From the cell containing the given text, extract its center point as (x, y) coordinate. 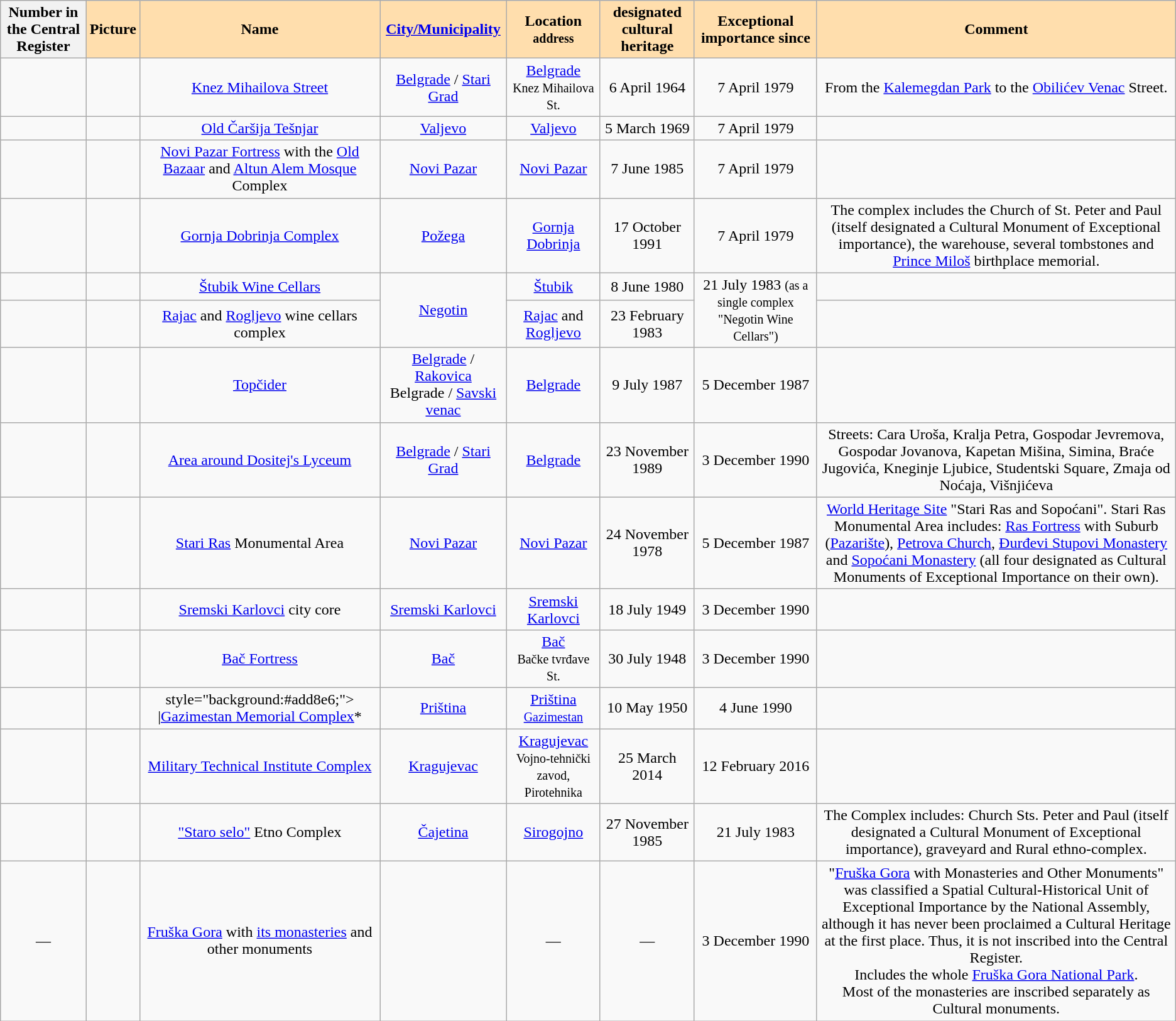
Priština (444, 707)
Rajac andRogljevo (553, 324)
27 November 1985 (647, 833)
Bač (444, 658)
Belgrade / RakovicaBelgrade / Savski venac (444, 385)
4 June 1990 (755, 707)
21 July 1983 (as a single complex "Negotin Wine Cellars") (755, 310)
Area around Dositej's Lyceum (259, 460)
Štubik (553, 287)
BačBačke tvrđave St. (553, 658)
23 February 1983 (647, 324)
BelgradeKnez Mihailova St. (553, 87)
24 November 1978 (647, 543)
Military Technical Institute Complex (259, 767)
Sremski Karlovci city core (259, 609)
Fruška Gora with its monasteries and other monuments (259, 941)
PrištinaGazimestan (553, 707)
6 April 1964 (647, 87)
Gornja Dobrinja (553, 235)
Stari Ras Monumental Area (259, 543)
Sirogojno (553, 833)
Old Čaršija Tešnjar (259, 128)
style="background:#add8e6;"> |Gazimestan Memorial Complex* (259, 707)
Name (259, 30)
Picture (113, 30)
Požega (444, 235)
Negotin (444, 310)
8 June 1980 (647, 287)
23 November 1989 (647, 460)
Bač Fortress (259, 658)
KragujevacVojno-tehnički zavod, Pirotehnika (553, 767)
From the Kalemegdan Park to the Obilićev Venac Street. (996, 87)
designated cultural heritage (647, 30)
17 October 1991 (647, 235)
Novi Pazar Fortress with the Old Bazaar and Altun Alem Mosque Complex (259, 169)
18 July 1949 (647, 609)
Gornja Dobrinja Complex (259, 235)
Štubik Wine Cellars (259, 287)
12 February 2016 (755, 767)
Exceptional importance since (755, 30)
Topčider (259, 385)
10 May 1950 (647, 707)
Knez Mihailova Street (259, 87)
"Staro selo" Etno Complex (259, 833)
Čajetina (444, 833)
Number in the Central Register (43, 30)
Kragujevac (444, 767)
7 June 1985 (647, 169)
9 July 1987 (647, 385)
25 March 2014 (647, 767)
30 July 1948 (647, 658)
Locationaddress (553, 30)
21 July 1983 (755, 833)
City/Municipality (444, 30)
Comment (996, 30)
5 March 1969 (647, 128)
Rajac and Rogljevo wine cellars complex (259, 324)
